Capture the cell that displays the provided text and extract its (x, y) central coordinate. 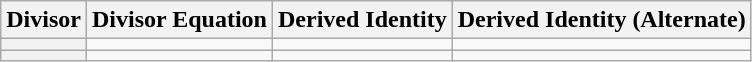
Divisor (44, 20)
Derived Identity (Alternate) (602, 20)
Derived Identity (362, 20)
Divisor Equation (179, 20)
